Search for the cell housing the specified text and yield its [x, y] center coordinate. 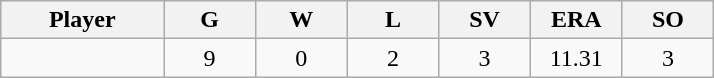
SO [668, 20]
2 [393, 58]
9 [210, 58]
0 [301, 58]
SV [485, 20]
11.31 [576, 58]
ERA [576, 20]
Player [82, 20]
L [393, 20]
G [210, 20]
W [301, 20]
